For the text-containing cell, return its midpoint in [X, Y] coordinate format. 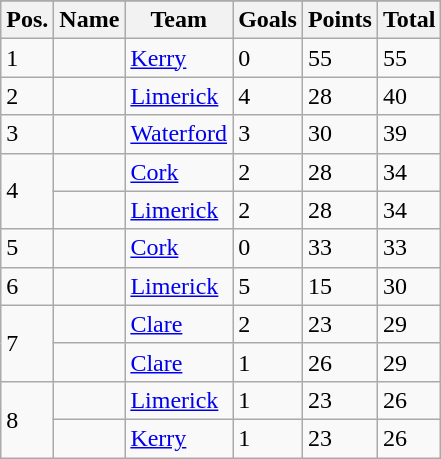
40 [409, 96]
Total [409, 20]
Goals [268, 20]
7 [28, 343]
Team [179, 20]
Name [90, 20]
8 [28, 419]
Pos. [28, 20]
Waterford [179, 134]
15 [340, 286]
39 [409, 134]
Points [340, 20]
6 [28, 286]
